Extract the [x, y] coordinate from the center of the cell holding the provided text.  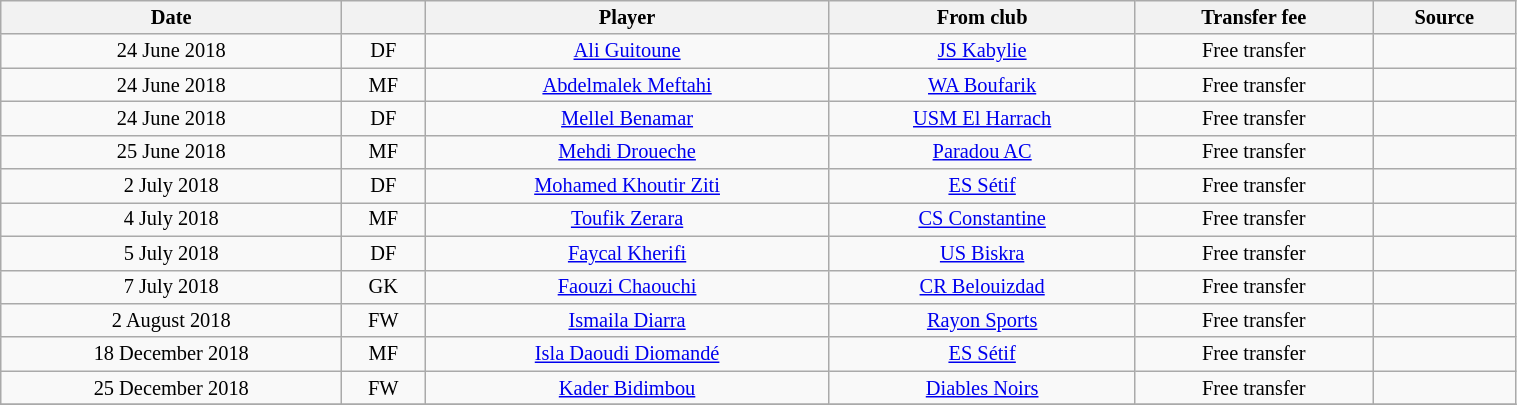
Ali Guitoune [627, 51]
CR Belouizdad [982, 287]
Toufik Zerara [627, 219]
CS Constantine [982, 219]
Transfer fee [1254, 17]
2 July 2018 [172, 186]
Source [1445, 17]
Faouzi Chaouchi [627, 287]
Paradou AC [982, 152]
Ismaila Diarra [627, 320]
Kader Bidimbou [627, 388]
JS Kabylie [982, 51]
18 December 2018 [172, 354]
Faycal Kherifi [627, 253]
7 July 2018 [172, 287]
USM El Harrach [982, 118]
2 August 2018 [172, 320]
From club [982, 17]
GK [384, 287]
Rayon Sports [982, 320]
US Biskra [982, 253]
Mehdi Droueche [627, 152]
Diables Noirs [982, 388]
4 July 2018 [172, 219]
Mellel Benamar [627, 118]
Player [627, 17]
WA Boufarik [982, 85]
25 December 2018 [172, 388]
5 July 2018 [172, 253]
Isla Daoudi Diomandé [627, 354]
25 June 2018 [172, 152]
Abdelmalek Meftahi [627, 85]
Mohamed Khoutir Ziti [627, 186]
Date [172, 17]
